From the cell containing the given text, extract its center point as [X, Y] coordinate. 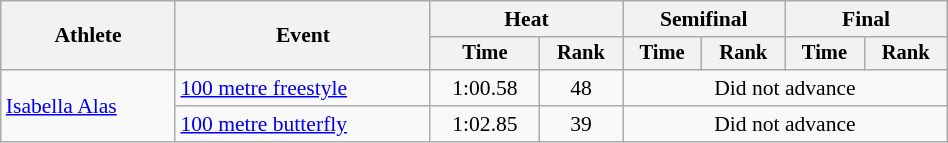
Isabella Alas [88, 106]
Heat [526, 19]
Event [302, 36]
1:02.85 [484, 124]
Semifinal [703, 19]
100 metre butterfly [302, 124]
48 [580, 88]
Final [866, 19]
1:00.58 [484, 88]
39 [580, 124]
Athlete [88, 36]
100 metre freestyle [302, 88]
